For the text-containing cell, return its midpoint in (X, Y) coordinate format. 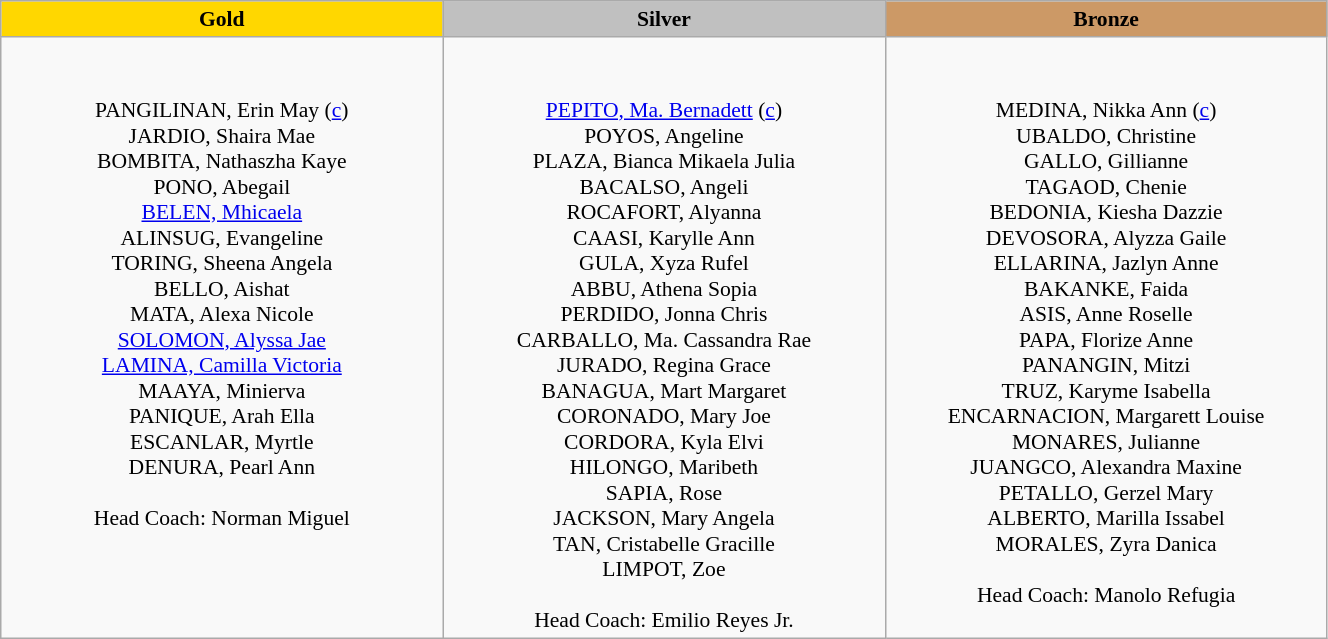
Silver (664, 19)
Gold (222, 19)
Bronze (1106, 19)
